For the text-containing cell, return its midpoint in (X, Y) coordinate format. 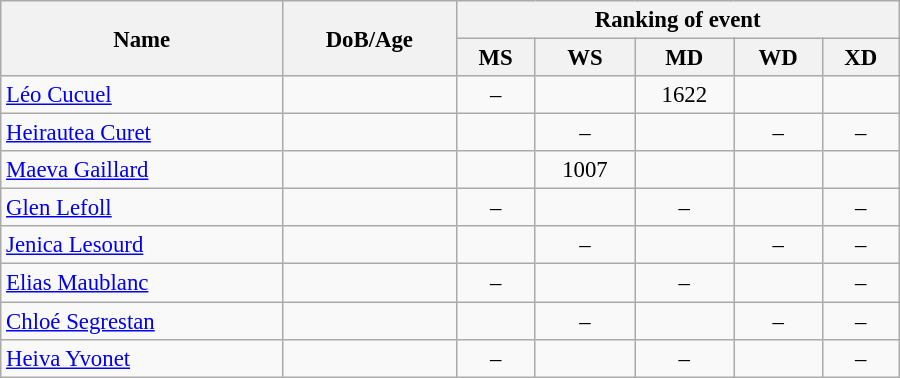
MD (684, 58)
1622 (684, 95)
Jenica Lesourd (142, 245)
Elias Maublanc (142, 283)
MS (496, 58)
WS (584, 58)
Heirautea Curet (142, 133)
WD (778, 58)
Heiva Yvonet (142, 358)
Léo Cucuel (142, 95)
Maeva Gaillard (142, 170)
DoB/Age (370, 38)
Name (142, 38)
Ranking of event (678, 20)
Glen Lefoll (142, 208)
1007 (584, 170)
Chloé Segrestan (142, 321)
XD (860, 58)
